Scan for the cell matching the given text and deliver its (x, y) coordinate at center. 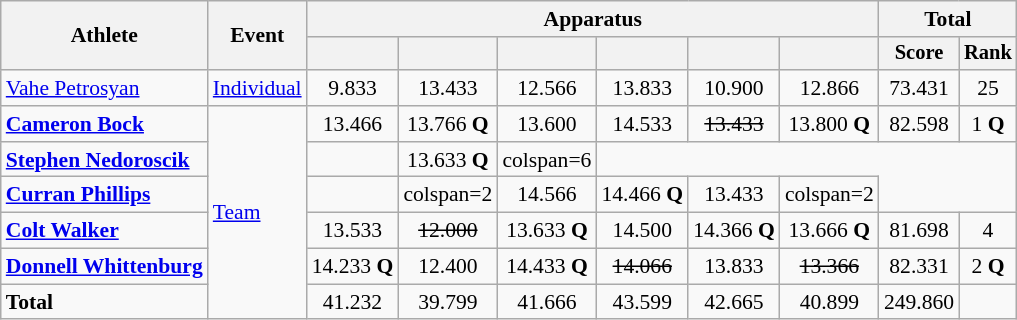
25 (988, 88)
Individual (258, 88)
14.466 Q (642, 195)
13.533 (353, 231)
1 Q (988, 124)
Score (919, 54)
2 Q (988, 267)
249.860 (919, 302)
14.500 (642, 231)
41.666 (546, 302)
Stephen Nedoroscik (104, 160)
4 (988, 231)
Event (258, 36)
Curran Phillips (104, 195)
13.666 Q (830, 231)
14.433 Q (546, 267)
Rank (988, 54)
13.466 (353, 124)
41.232 (353, 302)
12.866 (830, 88)
12.000 (448, 231)
Cameron Bock (104, 124)
14.366 Q (734, 231)
Team (258, 213)
14.566 (546, 195)
Vahe Petrosyan (104, 88)
13.800 Q (830, 124)
12.400 (448, 267)
colspan=6 (546, 160)
14.066 (642, 267)
10.900 (734, 88)
42.665 (734, 302)
Apparatus (593, 19)
73.431 (919, 88)
13.366 (830, 267)
12.566 (546, 88)
14.533 (642, 124)
43.599 (642, 302)
13.600 (546, 124)
81.698 (919, 231)
82.331 (919, 267)
14.233 Q (353, 267)
13.766 Q (448, 124)
40.899 (830, 302)
82.598 (919, 124)
9.833 (353, 88)
Colt Walker (104, 231)
Donnell Whittenburg (104, 267)
Athlete (104, 36)
39.799 (448, 302)
